Extract the [x, y] coordinate from the center of the cell holding the provided text.  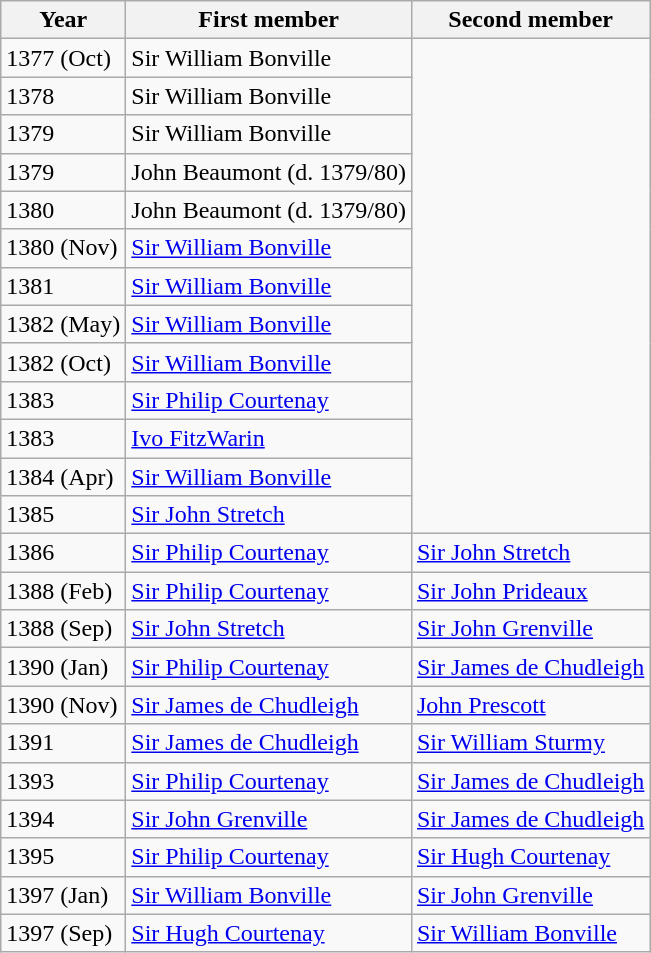
1378 [64, 96]
1391 [64, 743]
1397 (Jan) [64, 895]
1380 [64, 210]
1382 (Oct) [64, 362]
1384 (Apr) [64, 477]
Year [64, 20]
Sir William Sturmy [530, 743]
1381 [64, 286]
Sir John Prideaux [530, 591]
Second member [530, 20]
1390 (Nov) [64, 705]
1397 (Sep) [64, 933]
1377 (Oct) [64, 58]
1393 [64, 781]
1388 (Feb) [64, 591]
1385 [64, 515]
1388 (Sep) [64, 629]
1382 (May) [64, 324]
Ivo FitzWarin [269, 438]
1386 [64, 553]
1394 [64, 819]
John Prescott [530, 705]
First member [269, 20]
1395 [64, 857]
1390 (Jan) [64, 667]
1380 (Nov) [64, 248]
